Find where the given text appears and provide that cell's center as [X, Y] coordinate. 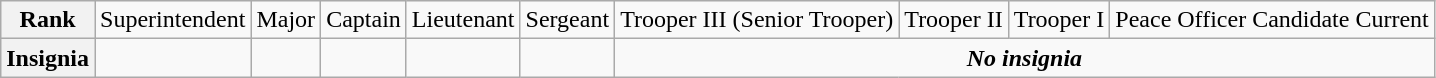
Captain [364, 20]
No insignia [1025, 58]
Lieutenant [463, 20]
Rank [48, 20]
Peace Officer Candidate Current [1272, 20]
Trooper II [954, 20]
Trooper I [1059, 20]
Major [286, 20]
Insignia [48, 58]
Superintendent [173, 20]
Trooper III (Senior Trooper) [757, 20]
Sergeant [568, 20]
